Pinpoint the cell where the given text exists, returning its (x, y) midpoint coordinate. 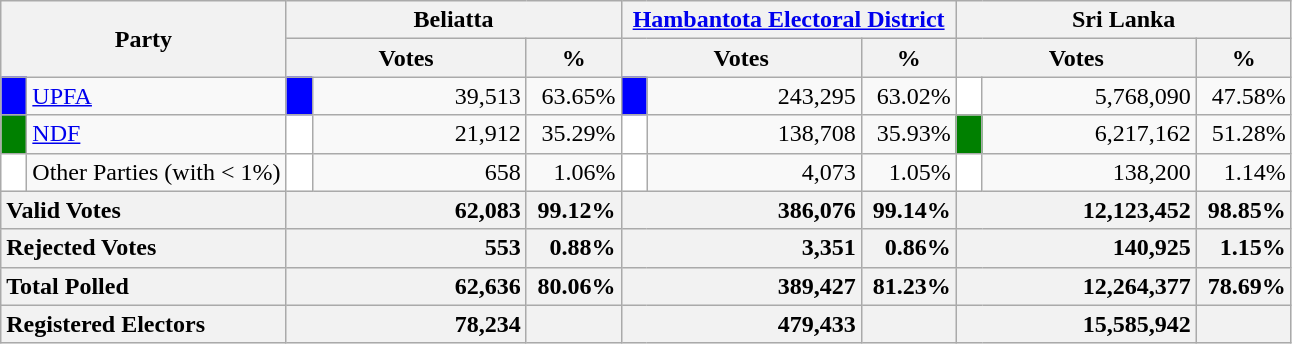
35.93% (908, 134)
35.29% (574, 134)
80.06% (574, 286)
Beliatta (454, 20)
81.23% (908, 286)
NDF (156, 134)
4,073 (754, 172)
99.12% (574, 210)
Registered Electors (144, 324)
3,351 (741, 248)
Party (144, 39)
138,200 (1089, 172)
12,123,452 (1076, 210)
Total Polled (144, 286)
658 (419, 172)
0.86% (908, 248)
Valid Votes (144, 210)
479,433 (741, 324)
6,217,162 (1089, 134)
1.05% (908, 172)
63.65% (574, 96)
Other Parties (with < 1%) (156, 172)
62,636 (406, 286)
553 (406, 248)
78.69% (1244, 286)
98.85% (1244, 210)
386,076 (741, 210)
21,912 (419, 134)
Rejected Votes (144, 248)
0.88% (574, 248)
140,925 (1076, 248)
5,768,090 (1089, 96)
243,295 (754, 96)
78,234 (406, 324)
63.02% (908, 96)
15,585,942 (1076, 324)
138,708 (754, 134)
1.06% (574, 172)
Hambantota Electoral District (788, 20)
1.15% (1244, 248)
12,264,377 (1076, 286)
UPFA (156, 96)
Sri Lanka (1124, 20)
51.28% (1244, 134)
99.14% (908, 210)
39,513 (419, 96)
389,427 (741, 286)
1.14% (1244, 172)
47.58% (1244, 96)
62,083 (406, 210)
